Locate the cell with the specified text and output its (x, y) center coordinate. 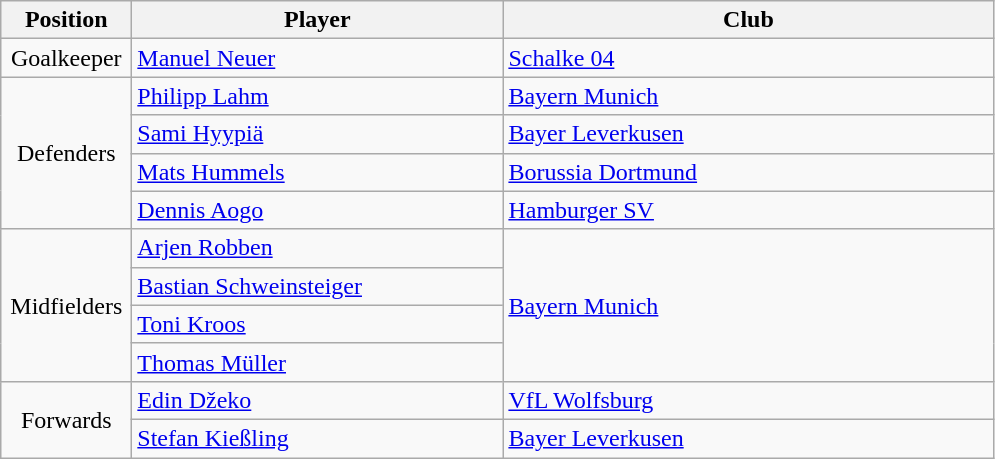
Thomas Müller (318, 362)
Bastian Schweinsteiger (318, 286)
Hamburger SV (748, 210)
Goalkeeper (66, 58)
Edin Džeko (318, 400)
Dennis Aogo (318, 210)
VfL Wolfsburg (748, 400)
Defenders (66, 153)
Sami Hyypiä (318, 134)
Mats Hummels (318, 172)
Manuel Neuer (318, 58)
Toni Kroos (318, 324)
Position (66, 20)
Philipp Lahm (318, 96)
Borussia Dortmund (748, 172)
Midfielders (66, 305)
Player (318, 20)
Stefan Kießling (318, 438)
Arjen Robben (318, 248)
Club (748, 20)
Schalke 04 (748, 58)
Forwards (66, 419)
